Pinpoint the cell where the given text exists, returning its (X, Y) midpoint coordinate. 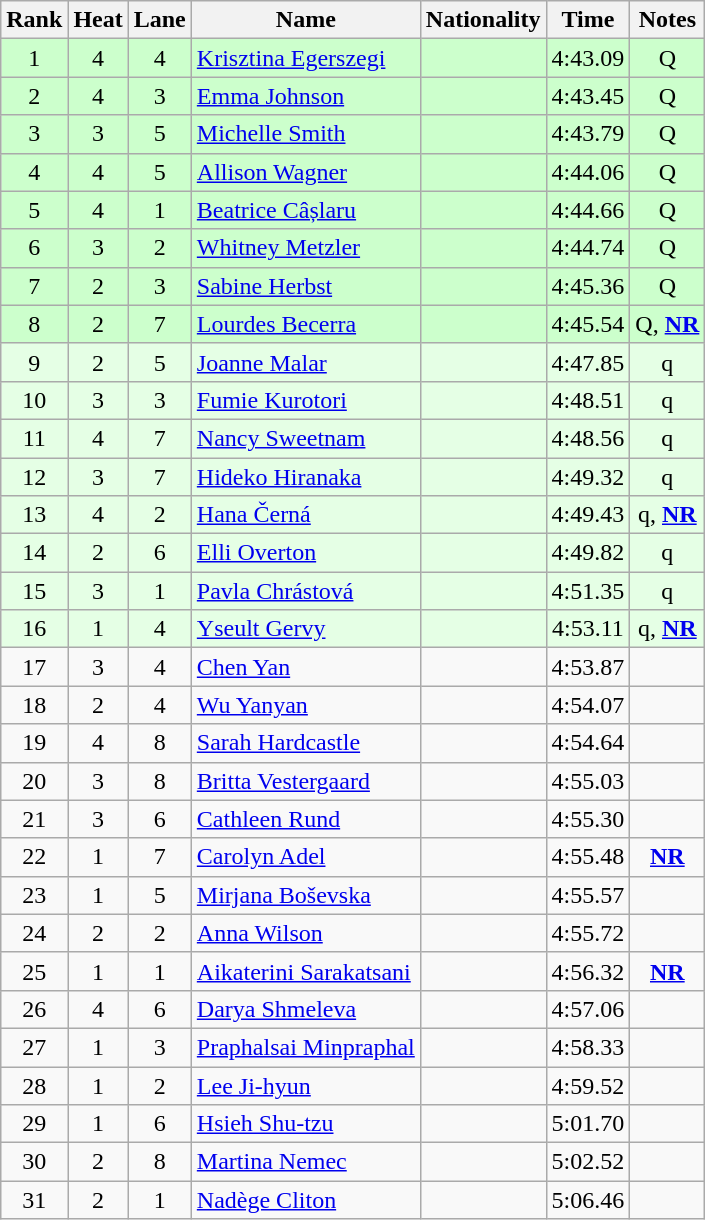
Whitney Metzler (306, 248)
Praphalsai Minpraphal (306, 1047)
Pavla Chrástová (306, 591)
4:57.06 (588, 1009)
Hana Černá (306, 515)
Chen Yan (306, 667)
4:55.30 (588, 819)
17 (34, 667)
5:06.46 (588, 1200)
Sarah Hardcastle (306, 743)
4:55.48 (588, 857)
Notes (668, 20)
4:45.36 (588, 286)
Beatrice Câșlaru (306, 210)
14 (34, 553)
4:55.72 (588, 933)
4:56.32 (588, 971)
Lourdes Becerra (306, 324)
4:49.82 (588, 553)
Elli Overton (306, 553)
5:02.52 (588, 1162)
4:44.06 (588, 172)
4:43.09 (588, 58)
4:43.45 (588, 96)
11 (34, 438)
4:48.56 (588, 438)
Darya Shmeleva (306, 1009)
4:49.43 (588, 515)
22 (34, 857)
21 (34, 819)
Rank (34, 20)
4:47.85 (588, 362)
Martina Nemec (306, 1162)
4:54.07 (588, 705)
29 (34, 1124)
13 (34, 515)
Cathleen Rund (306, 819)
4:45.54 (588, 324)
Hsieh Shu-tzu (306, 1124)
5:01.70 (588, 1124)
Carolyn Adel (306, 857)
4:43.79 (588, 134)
31 (34, 1200)
12 (34, 477)
Name (306, 20)
4:53.87 (588, 667)
4:44.74 (588, 248)
Q, NR (668, 324)
Britta Vestergaard (306, 781)
4:53.11 (588, 629)
4:59.52 (588, 1085)
Allison Wagner (306, 172)
23 (34, 895)
Sabine Herbst (306, 286)
4:55.57 (588, 895)
Fumie Kurotori (306, 400)
4:54.64 (588, 743)
Nationality (483, 20)
Emma Johnson (306, 96)
20 (34, 781)
Heat (98, 20)
18 (34, 705)
4:44.66 (588, 210)
4:55.03 (588, 781)
Lane (160, 20)
4:58.33 (588, 1047)
Mirjana Boševska (306, 895)
Wu Yanyan (306, 705)
27 (34, 1047)
19 (34, 743)
Nadège Cliton (306, 1200)
4:49.32 (588, 477)
4:51.35 (588, 591)
Krisztina Egerszegi (306, 58)
10 (34, 400)
Joanne Malar (306, 362)
24 (34, 933)
30 (34, 1162)
Aikaterini Sarakatsani (306, 971)
4:48.51 (588, 400)
Hideko Hiranaka (306, 477)
Anna Wilson (306, 933)
25 (34, 971)
Michelle Smith (306, 134)
Nancy Sweetnam (306, 438)
28 (34, 1085)
15 (34, 591)
26 (34, 1009)
16 (34, 629)
Yseult Gervy (306, 629)
Time (588, 20)
9 (34, 362)
Lee Ji-hyun (306, 1085)
